For the text-containing cell, return its midpoint in (X, Y) coordinate format. 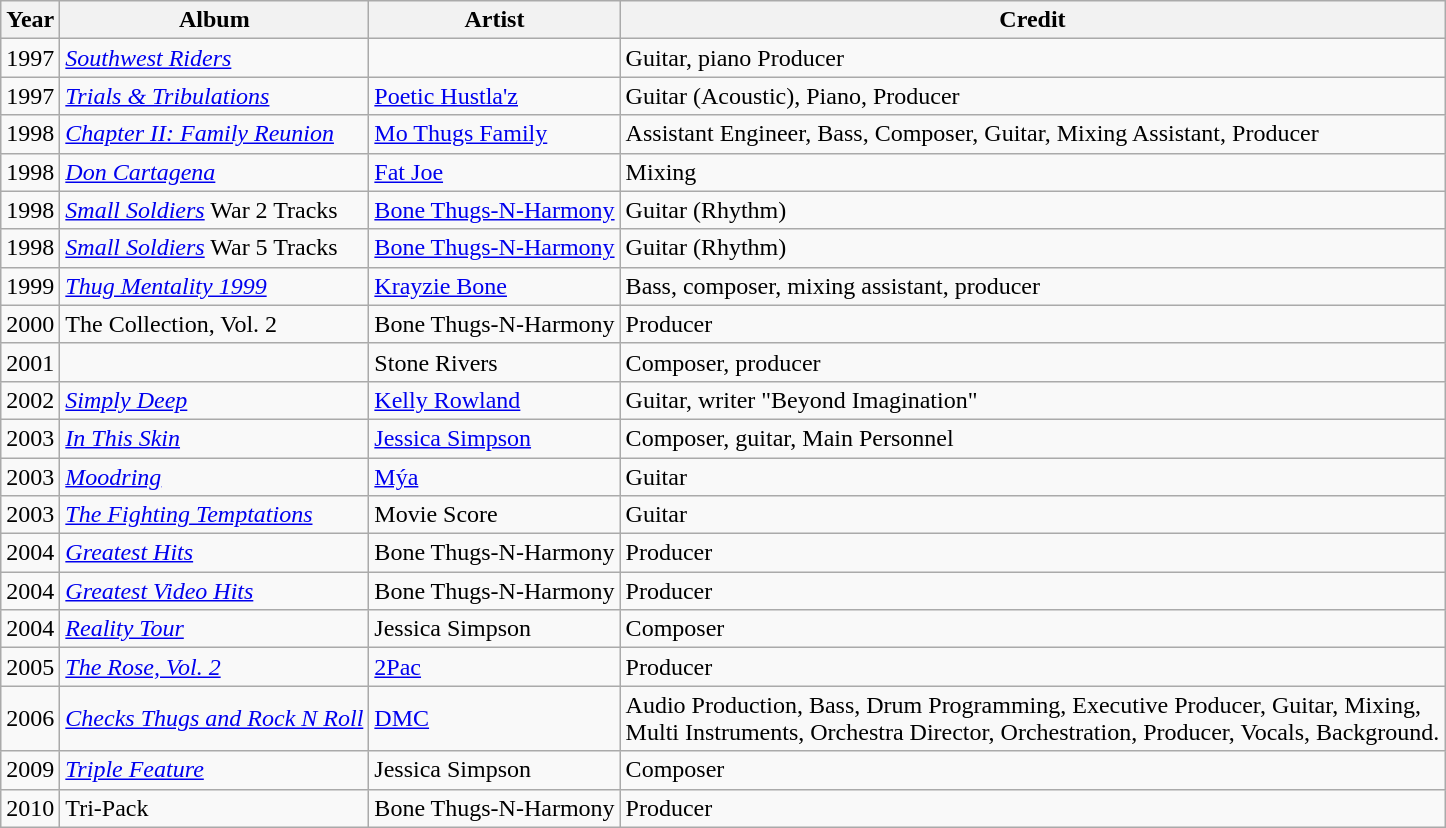
Credit (1032, 20)
Composer, guitar, Main Personnel (1032, 438)
Guitar, writer "Beyond Imagination" (1032, 400)
Movie Score (494, 515)
Fat Joe (494, 172)
Guitar (Acoustic), Piano, Producer (1032, 96)
2009 (30, 770)
Stone Rivers (494, 362)
Moodring (214, 477)
Mo Thugs Family (494, 134)
1999 (30, 286)
Greatest Hits (214, 553)
Mýa (494, 477)
Composer, producer (1032, 362)
2Pac (494, 667)
Triple Feature (214, 770)
Chapter II: Family Reunion (214, 134)
2005 (30, 667)
Southwest Riders (214, 58)
The Rose, Vol. 2 (214, 667)
2000 (30, 324)
Assistant Engineer, Bass, Composer, Guitar, Mixing Assistant, Producer (1032, 134)
2001 (30, 362)
DMC (494, 718)
Bass, composer, mixing assistant, producer (1032, 286)
Checks Thugs and Rock N Roll (214, 718)
Album (214, 20)
Guitar, piano Producer (1032, 58)
Simply Deep (214, 400)
In This Skin (214, 438)
Reality Tour (214, 629)
2006 (30, 718)
Tri-Pack (214, 808)
Don Cartagena (214, 172)
Artist (494, 20)
Thug Mentality 1999 (214, 286)
Small Soldiers War 2 Tracks (214, 210)
Krayzie Bone (494, 286)
Small Soldiers War 5 Tracks (214, 248)
Mixing (1032, 172)
Kelly Rowland (494, 400)
Year (30, 20)
The Fighting Temptations (214, 515)
Trials & Tribulations (214, 96)
The Collection, Vol. 2 (214, 324)
2002 (30, 400)
Greatest Video Hits (214, 591)
2010 (30, 808)
Poetic Hustla'z (494, 96)
